Search for the cell housing the specified text and yield its [x, y] center coordinate. 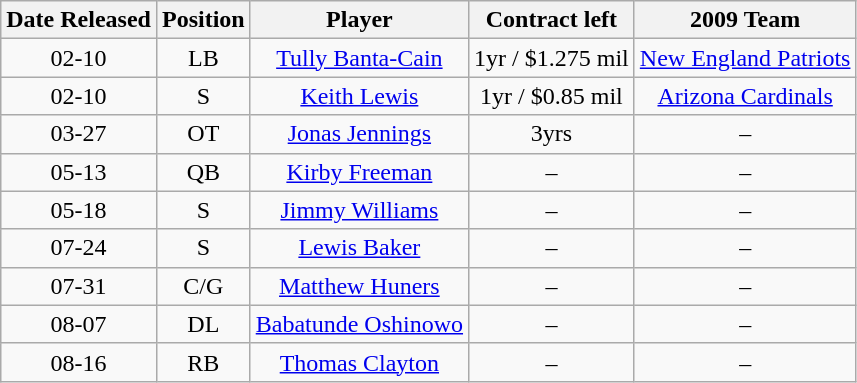
Thomas Clayton [359, 362]
Lewis Baker [359, 248]
Position [203, 20]
1yr / $1.275 mil [552, 58]
2009 Team [745, 20]
3yrs [552, 134]
QB [203, 172]
RB [203, 362]
Matthew Huners [359, 286]
03-27 [79, 134]
Kirby Freeman [359, 172]
Date Released [79, 20]
Jonas Jennings [359, 134]
Contract left [552, 20]
Player [359, 20]
08-16 [79, 362]
Jimmy Williams [359, 210]
Arizona Cardinals [745, 96]
07-24 [79, 248]
Babatunde Oshinowo [359, 324]
05-18 [79, 210]
08-07 [79, 324]
07-31 [79, 286]
Tully Banta-Cain [359, 58]
C/G [203, 286]
DL [203, 324]
05-13 [79, 172]
New England Patriots [745, 58]
OT [203, 134]
1yr / $0.85 mil [552, 96]
Keith Lewis [359, 96]
LB [203, 58]
